Locate the cell with the specified text and output its (x, y) center coordinate. 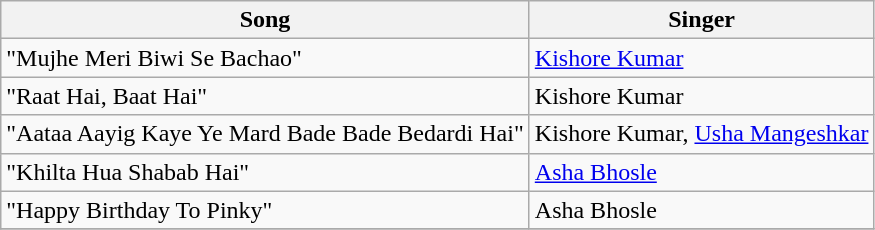
Song (266, 20)
"Khilta Hua Shabab Hai" (266, 172)
Singer (702, 20)
"Raat Hai, Baat Hai" (266, 96)
"Aataa Aayig Kaye Ye Mard Bade Bade Bedardi Hai" (266, 134)
"Happy Birthday To Pinky" (266, 210)
Kishore Kumar, Usha Mangeshkar (702, 134)
"Mujhe Meri Biwi Se Bachao" (266, 58)
